Output the [X, Y] coordinate of the center of the cell containing the given text.  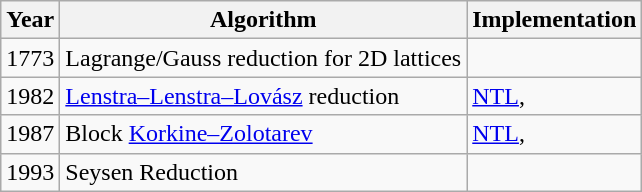
Lagrange/Gauss reduction for 2D lattices [264, 58]
Implementation [554, 20]
1993 [30, 172]
Year [30, 20]
Lenstra–Lenstra–Lovász reduction [264, 96]
1987 [30, 134]
Algorithm [264, 20]
1982 [30, 96]
1773 [30, 58]
Seysen Reduction [264, 172]
Block Korkine–Zolotarev [264, 134]
